Extract the [x, y] coordinate from the center of the cell holding the provided text.  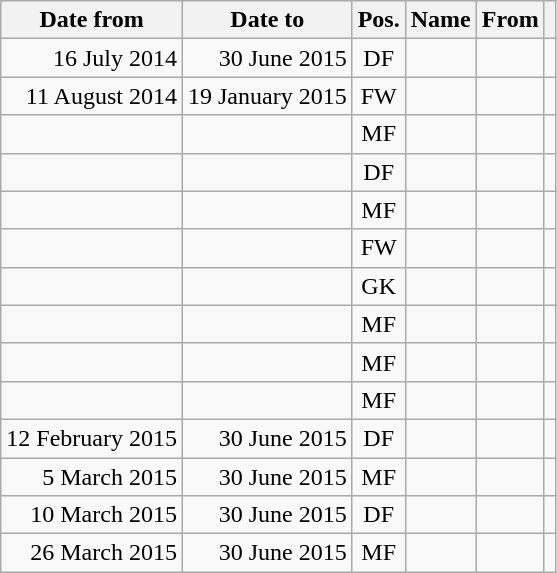
Name [440, 20]
26 March 2015 [92, 553]
12 February 2015 [92, 438]
From [510, 20]
16 July 2014 [92, 58]
Date to [267, 20]
10 March 2015 [92, 515]
11 August 2014 [92, 96]
Pos. [378, 20]
GK [378, 286]
19 January 2015 [267, 96]
Date from [92, 20]
5 March 2015 [92, 477]
